Extract the (X, Y) coordinate from the center of the cell holding the provided text.  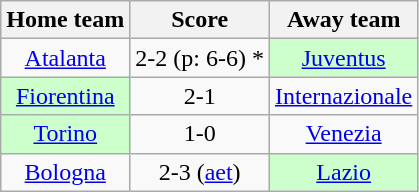
Bologna (66, 172)
2-1 (200, 96)
Atalanta (66, 58)
Juventus (343, 58)
2-3 (aet) (200, 172)
2-2 (p: 6-6) * (200, 58)
Away team (343, 20)
Lazio (343, 172)
Internazionale (343, 96)
Venezia (343, 134)
Score (200, 20)
1-0 (200, 134)
Home team (66, 20)
Torino (66, 134)
Fiorentina (66, 96)
